Locate the cell with the specified text and output its [x, y] center coordinate. 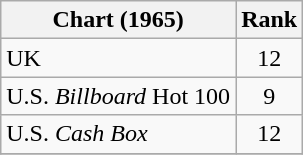
U.S. Cash Box [118, 134]
Chart (1965) [118, 20]
U.S. Billboard Hot 100 [118, 96]
9 [270, 96]
Rank [270, 20]
UK [118, 58]
